Extract the [X, Y] coordinate from the center of the cell holding the provided text.  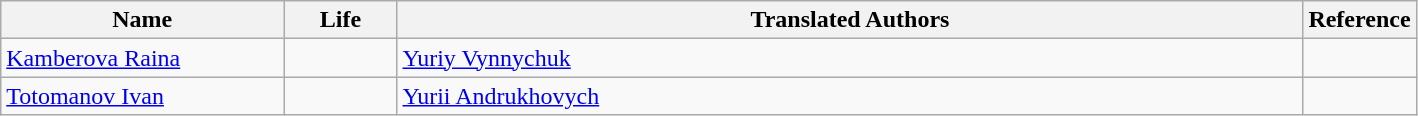
Life [340, 20]
Translated Authors [850, 20]
Yurii Andrukhovych [850, 96]
Name [142, 20]
Reference [1360, 20]
Yuriy Vynnychuk [850, 58]
Kamberova Raina [142, 58]
Totomanov Ivan [142, 96]
